Pinpoint the cell where the given text exists, returning its (X, Y) midpoint coordinate. 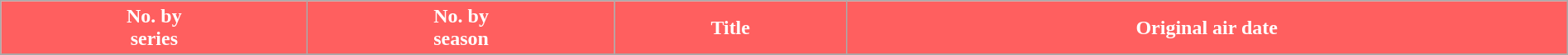
No. byseason (461, 28)
Original air date (1207, 28)
Title (730, 28)
No. byseries (154, 28)
